Locate the cell with the specified text and output its [x, y] center coordinate. 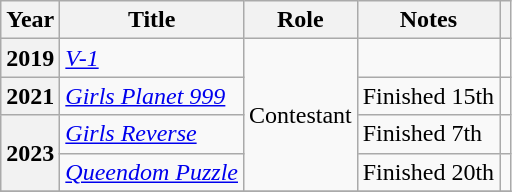
Notes [428, 20]
Year [30, 20]
Title [152, 20]
Girls Planet 999 [152, 96]
Finished 20th [428, 172]
Finished 7th [428, 134]
2019 [30, 58]
Contestant [301, 115]
Finished 15th [428, 96]
Queendom Puzzle [152, 172]
2023 [30, 153]
V-1 [152, 58]
Role [301, 20]
2021 [30, 96]
Girls Reverse [152, 134]
